Capture the cell that displays the provided text and extract its (X, Y) central coordinate. 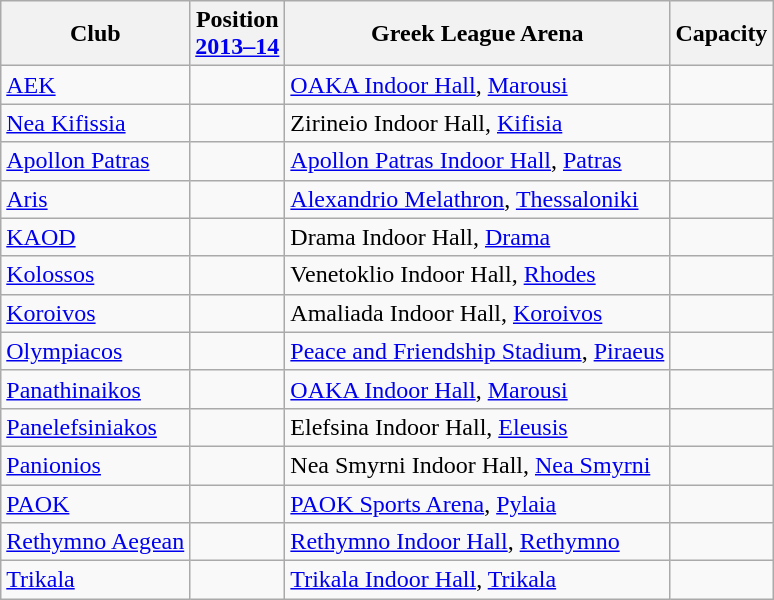
Position2013–14 (238, 34)
Rethymno Indoor Hall, Rethymno (478, 542)
Trikala Indoor Hall, Trikala (478, 580)
Zirineio Indoor Hall, Kifisia (478, 123)
Elefsina Indoor Hall, Eleusis (478, 427)
PAOK (96, 503)
Olympiacos (96, 351)
Drama Indoor Hall, Drama (478, 237)
Kolossos (96, 275)
Apollon Patras Indoor Hall, Patras (478, 161)
Greek League Arena (478, 34)
PAOK Sports Arena, Pylaia (478, 503)
Amaliada Indoor Hall, Koroivos (478, 313)
Club (96, 34)
AEK (96, 85)
Panathinaikos (96, 389)
Peace and Friendship Stadium, Piraeus (478, 351)
Koroivos (96, 313)
Trikala (96, 580)
Panionios (96, 465)
Rethymno Aegean (96, 542)
KAOD (96, 237)
Panelefsiniakos (96, 427)
Alexandrio Melathron, Thessaloniki (478, 199)
Nea Kifissia (96, 123)
Venetoklio Indoor Hall, Rhodes (478, 275)
Aris (96, 199)
Nea Smyrni Indoor Hall, Nea Smyrni (478, 465)
Capacity (722, 34)
Apollon Patras (96, 161)
